Locate the cell with the specified text and output its [X, Y] center coordinate. 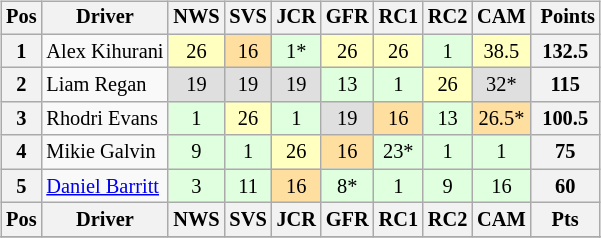
Liam Regan [104, 85]
11 [248, 186]
32* [501, 85]
Pts [566, 220]
75 [566, 152]
Rhodri Evans [104, 119]
5 [21, 186]
100.5 [566, 119]
Daniel Barritt [104, 186]
2 [21, 85]
8* [348, 186]
38.5 [501, 51]
1* [296, 51]
Points [566, 18]
23* [398, 152]
4 [21, 152]
60 [566, 186]
Alex Kihurani [104, 51]
Mikie Galvin [104, 152]
26.5* [501, 119]
115 [566, 85]
132.5 [566, 51]
